Scan for the cell matching the given text and deliver its (x, y) coordinate at center. 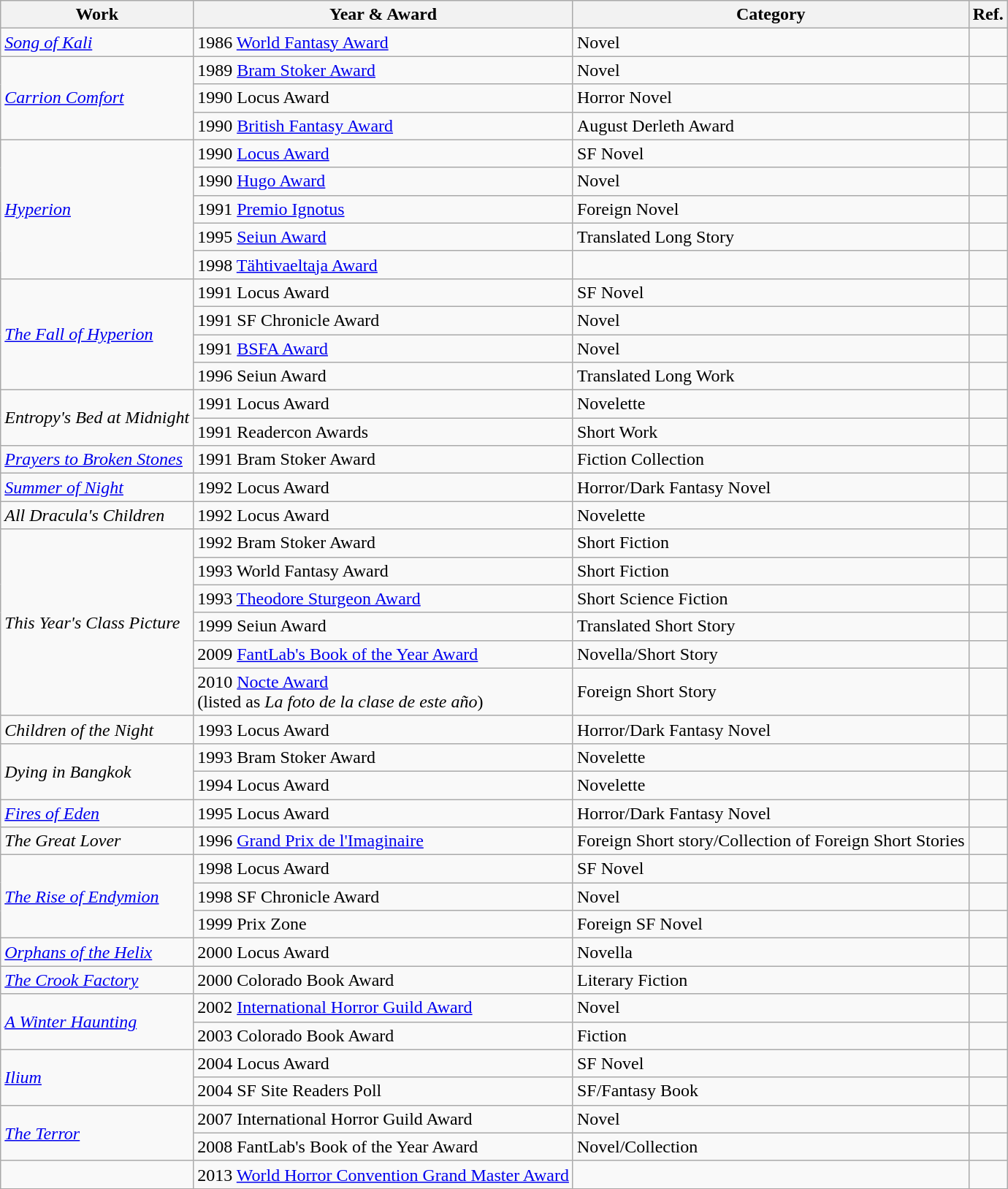
Fiction Collection (771, 460)
1993 Locus Award (383, 729)
Horror Novel (771, 98)
Novella (771, 952)
Novella/Short Story (771, 654)
The Fall of Hyperion (97, 334)
Ilium (97, 1077)
Carrion Comfort (97, 98)
Orphans of the Helix (97, 952)
Summer of Night (97, 487)
Foreign Novel (771, 209)
Fires of Eden (97, 813)
Song of Kali (97, 42)
The Rise of Endymion (97, 897)
1993 World Fantasy Award (383, 571)
Year & Award (383, 15)
Novel/Collection (771, 1147)
Children of the Night (97, 729)
1986 World Fantasy Award (383, 42)
Category (771, 15)
2000 Colorado Book Award (383, 980)
1989 Bram Stoker Award (383, 70)
2009 FantLab's Book of the Year Award (383, 654)
2007 International Horror Guild Award (383, 1119)
All Dracula's Children (97, 515)
1996 Seiun Award (383, 376)
The Crook Factory (97, 980)
Translated Long Work (771, 376)
Work (97, 15)
Hyperion (97, 209)
1998 Locus Award (383, 869)
1990 Hugo Award (383, 181)
1998 SF Chronicle Award (383, 897)
1994 Locus Award (383, 785)
2004 Locus Award (383, 1063)
Short Science Fiction (771, 599)
2002 International Horror Guild Award (383, 1008)
Fiction (771, 1036)
SF/Fantasy Book (771, 1091)
1999 Seiun Award (383, 626)
1991 SF Chronicle Award (383, 320)
1996 Grand Prix de l'Imaginaire (383, 841)
Translated Short Story (771, 626)
The Terror (97, 1133)
1993 Bram Stoker Award (383, 757)
August Derleth Award (771, 126)
2000 Locus Award (383, 952)
1991 Bram Stoker Award (383, 460)
1990 British Fantasy Award (383, 126)
Foreign SF Novel (771, 924)
2004 SF Site Readers Poll (383, 1091)
Foreign Short story/Collection of Foreign Short Stories (771, 841)
The Great Lover (97, 841)
A Winter Haunting (97, 1022)
1999 Prix Zone (383, 924)
2008 FantLab's Book of the Year Award (383, 1147)
Ref. (988, 15)
Literary Fiction (771, 980)
Foreign Short Story (771, 691)
Translated Long Story (771, 237)
1995 Locus Award (383, 813)
1991 Readercon Awards (383, 432)
Short Work (771, 432)
1991 Premio Ignotus (383, 209)
1991 BSFA Award (383, 349)
2013 World Horror Convention Grand Master Award (383, 1174)
Dying in Bangkok (97, 771)
1998 Tähtivaeltaja Award (383, 265)
This Year's Class Picture (97, 623)
1995 Seiun Award (383, 237)
1992 Bram Stoker Award (383, 543)
1993 Theodore Sturgeon Award (383, 599)
2010 Nocte Award(listed as La foto de la clase de este año) (383, 691)
Entropy's Bed at Midnight (97, 418)
Prayers to Broken Stones (97, 460)
2003 Colorado Book Award (383, 1036)
